Extract the [X, Y] coordinate from the center of the cell holding the provided text.  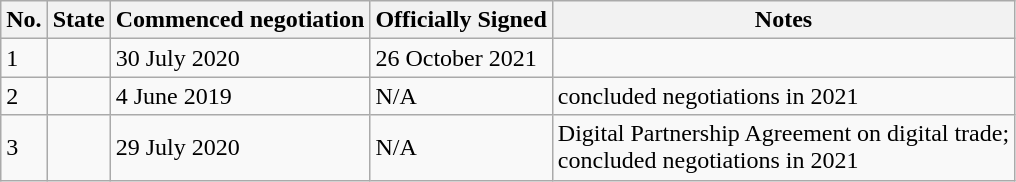
Digital Partnership Agreement on digital trade;concluded negotiations in 2021 [783, 148]
Commenced negotiation [240, 20]
2 [24, 96]
30 July 2020 [240, 58]
State [78, 20]
4 June 2019 [240, 96]
Notes [783, 20]
Officially Signed [461, 20]
3 [24, 148]
29 July 2020 [240, 148]
1 [24, 58]
26 October 2021 [461, 58]
concluded negotiations in 2021 [783, 96]
No. [24, 20]
